Find where the given text appears and provide that cell's center as [X, Y] coordinate. 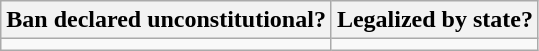
Ban declared unconstitutional? [166, 20]
Legalized by state? [434, 20]
